For the text-containing cell, return its midpoint in (X, Y) coordinate format. 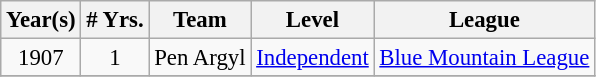
1 (115, 58)
Year(s) (41, 20)
Blue Mountain League (484, 58)
1907 (41, 58)
Pen Argyl (200, 58)
League (484, 20)
Level (312, 20)
# Yrs. (115, 20)
Independent (312, 58)
Team (200, 20)
